Determine the [x, y] coordinate at the center of the cell enclosing the given text.  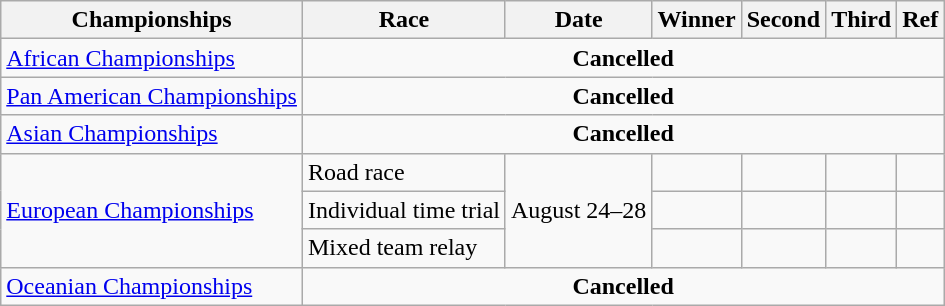
Individual time trial [404, 210]
Second [783, 20]
Road race [404, 172]
Mixed team relay [404, 248]
Asian Championships [152, 134]
European Championships [152, 210]
Race [404, 20]
Pan American Championships [152, 96]
Oceanian Championships [152, 286]
Winner [696, 20]
Third [862, 20]
African Championships [152, 58]
Championships [152, 20]
Ref [920, 20]
Date [578, 20]
August 24–28 [578, 210]
